Search for the cell housing the specified text and yield its [X, Y] center coordinate. 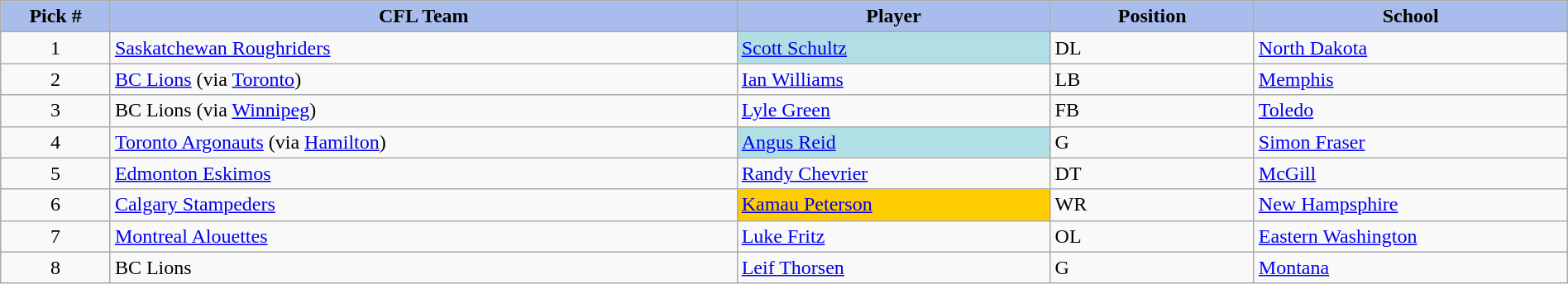
Luke Fritz [893, 236]
Kamau Peterson [893, 205]
6 [56, 205]
McGill [1411, 173]
DL [1152, 48]
1 [56, 48]
2 [56, 79]
Scott Schultz [893, 48]
LB [1152, 79]
Montana [1411, 267]
Randy Chevrier [893, 173]
Angus Reid [893, 142]
CFL Team [423, 17]
WR [1152, 205]
5 [56, 173]
BC Lions (via Winnipeg) [423, 111]
Calgary Stampeders [423, 205]
DT [1152, 173]
8 [56, 267]
3 [56, 111]
4 [56, 142]
School [1411, 17]
Edmonton Eskimos [423, 173]
Saskatchewan Roughriders [423, 48]
Toronto Argonauts (via Hamilton) [423, 142]
7 [56, 236]
BC Lions (via Toronto) [423, 79]
FB [1152, 111]
Leif Thorsen [893, 267]
North Dakota [1411, 48]
New Hampsphire [1411, 205]
Ian Williams [893, 79]
Memphis [1411, 79]
Montreal Alouettes [423, 236]
Eastern Washington [1411, 236]
BC Lions [423, 267]
Player [893, 17]
Lyle Green [893, 111]
Pick # [56, 17]
Simon Fraser [1411, 142]
Toledo [1411, 111]
Position [1152, 17]
OL [1152, 236]
